Identify which cell holds the provided text, then report its (X, Y) central coordinate. 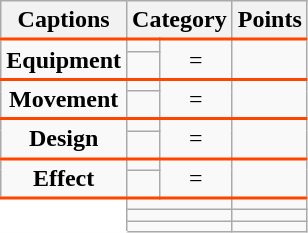
Equipment (64, 60)
Effect (64, 178)
Movement (64, 99)
Points (270, 20)
Design (64, 139)
Captions (64, 20)
Category (180, 20)
